Capture the cell that displays the provided text and extract its [X, Y] central coordinate. 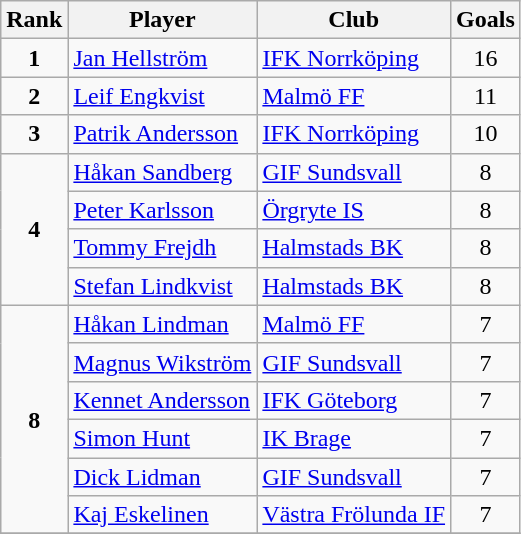
10 [486, 134]
Kennet Andersson [162, 400]
IK Brage [354, 438]
1 [34, 58]
Kaj Eskelinen [162, 515]
Peter Karlsson [162, 210]
Jan Hellström [162, 58]
4 [34, 229]
Tommy Frejdh [162, 248]
Håkan Lindman [162, 324]
Goals [486, 20]
2 [34, 96]
16 [486, 58]
Club [354, 20]
Stefan Lindkvist [162, 286]
Rank [34, 20]
Örgryte IS [354, 210]
Simon Hunt [162, 438]
IFK Göteborg [354, 400]
Västra Frölunda IF [354, 515]
Player [162, 20]
3 [34, 134]
Patrik Andersson [162, 134]
Magnus Wikström [162, 362]
Leif Engkvist [162, 96]
Håkan Sandberg [162, 172]
11 [486, 96]
Dick Lidman [162, 477]
